Identify which cell holds the provided text, then report its [X, Y] central coordinate. 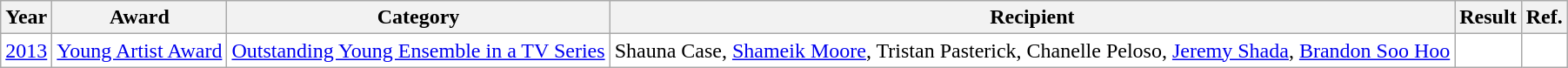
2013 [26, 51]
Year [26, 17]
Ref. [1545, 17]
Shauna Case, Shameik Moore, Tristan Pasterick, Chanelle Peloso, Jeremy Shada, Brandon Soo Hoo [1032, 51]
Result [1488, 17]
Category [418, 17]
Recipient [1032, 17]
Award [139, 17]
Young Artist Award [139, 51]
Outstanding Young Ensemble in a TV Series [418, 51]
